Locate the cell with the specified text and output its [X, Y] center coordinate. 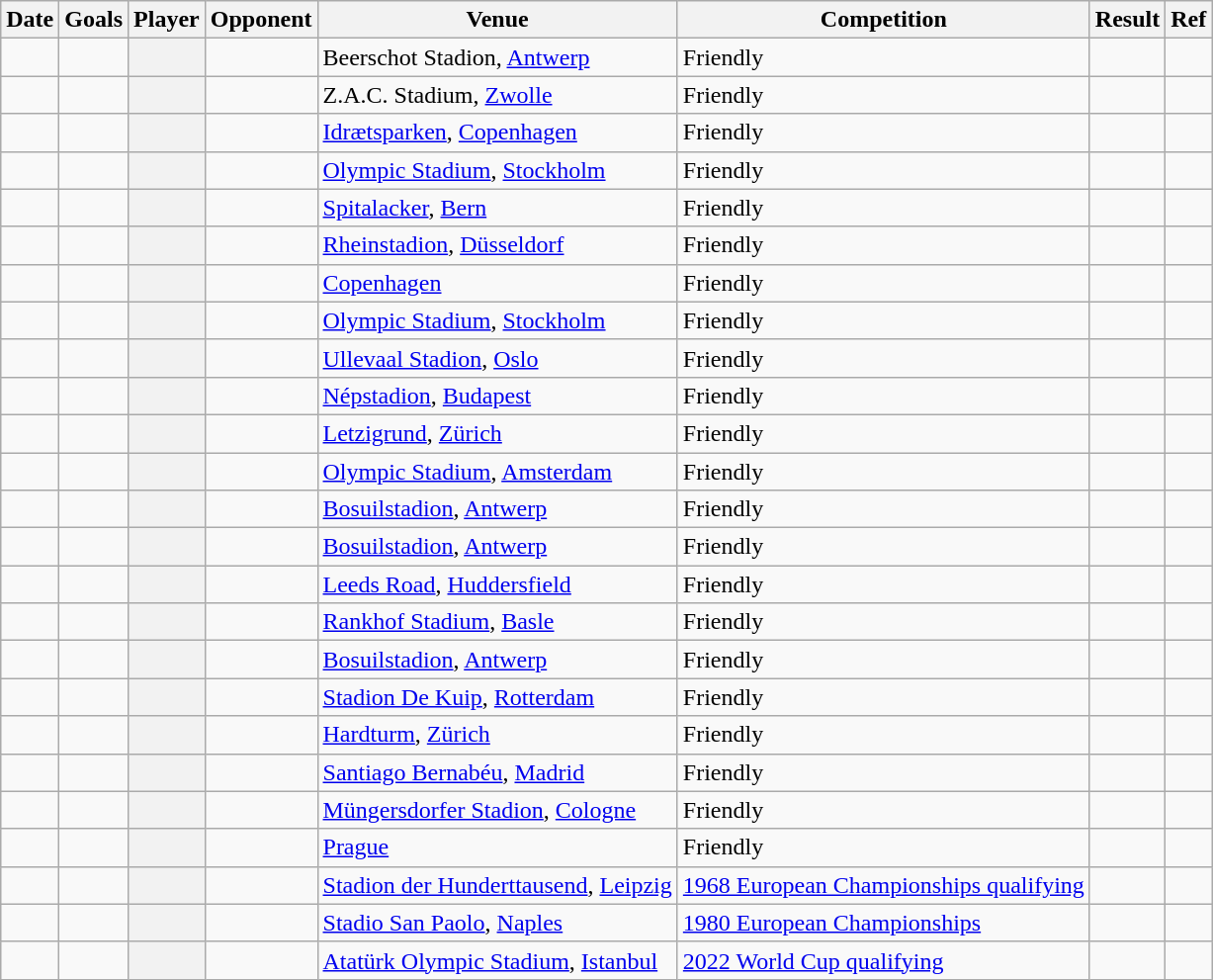
Result [1127, 20]
1980 European Championships [884, 923]
Hardturm, Zürich [497, 735]
Venue [497, 20]
Stadion der Hunderttausend, Leipzig [497, 885]
Opponent [261, 20]
Date [30, 20]
Z.A.C. Stadium, Zwolle [497, 95]
Spitalacker, Bern [497, 208]
Prague [497, 847]
Olympic Stadium, Amsterdam [497, 472]
Leeds Road, Huddersfield [497, 584]
Rankhof Stadium, Basle [497, 622]
Copenhagen [497, 283]
Népstadion, Budapest [497, 396]
Rheinstadion, Düsseldorf [497, 245]
Competition [884, 20]
Stadio San Paolo, Naples [497, 923]
Beerschot Stadion, Antwerp [497, 57]
Letzigrund, Zürich [497, 433]
Stadion De Kuip, Rotterdam [497, 697]
Atatürk Olympic Stadium, Istanbul [497, 960]
2022 World Cup qualifying [884, 960]
Goals [94, 20]
Ullevaal Stadion, Oslo [497, 358]
Idrætsparken, Copenhagen [497, 133]
Santiago Bernabéu, Madrid [497, 772]
1968 European Championships qualifying [884, 885]
Müngersdorfer Stadion, Cologne [497, 810]
Ref [1188, 20]
Player [167, 20]
